Determine the [x, y] coordinate at the center of the cell enclosing the given text.  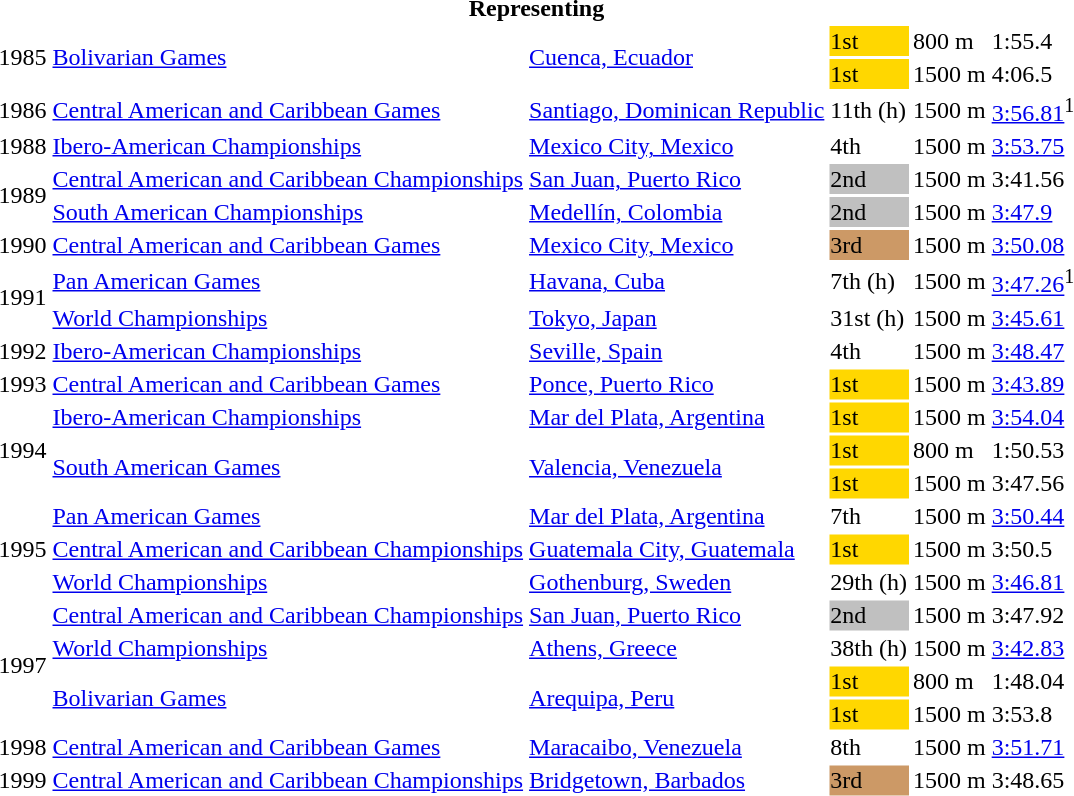
Bridgetown, Barbados [677, 780]
Valencia, Venezuela [677, 466]
31st (h) [869, 318]
Cuenca, Ecuador [677, 58]
South American Championships [288, 212]
29th (h) [869, 582]
Athens, Greece [677, 648]
Tokyo, Japan [677, 318]
Santiago, Dominican Republic [677, 110]
Guatemala City, Guatemala [677, 549]
Medellín, Colombia [677, 212]
38th (h) [869, 648]
Arequipa, Peru [677, 698]
7th [869, 516]
Maracaibo, Venezuela [677, 747]
8th [869, 747]
Havana, Cuba [677, 281]
Gothenburg, Sweden [677, 582]
South American Games [288, 466]
7th (h) [869, 281]
Ponce, Puerto Rico [677, 384]
Seville, Spain [677, 351]
11th (h) [869, 110]
